Provide the [x, y] coordinate of the cell's center where the given text is located.  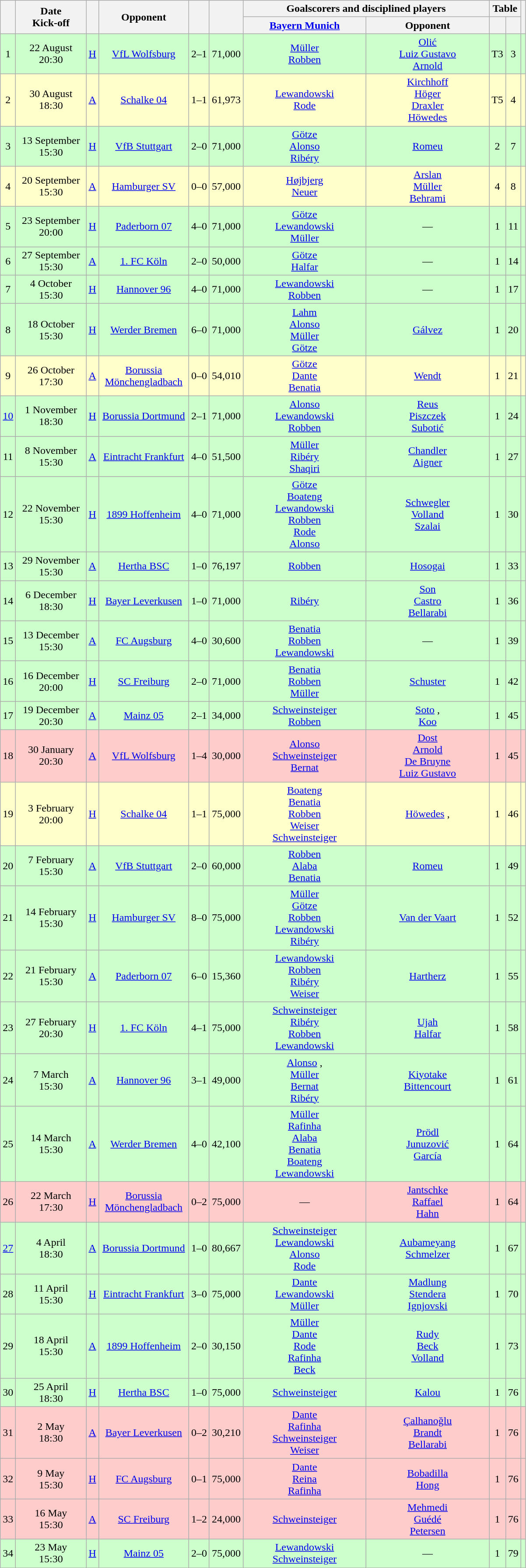
29 November15:30 [51, 567]
30 January20:30 [51, 756]
19 [8, 814]
52 [513, 918]
Rudy Beck Volland [428, 1346]
Dost Arnold De Bruyne Luiz Gustavo [428, 756]
30,210 [226, 1432]
51,500 [226, 456]
55 [513, 976]
3–0 [199, 1294]
18 October15:30 [51, 330]
Hosogai [428, 567]
15 [8, 641]
Alonso Schweinsteiger Bernat [305, 756]
46 [513, 814]
27 September15:30 [51, 261]
Müller Robben [305, 54]
13 [8, 567]
Madlung Stendera Ignjovski [428, 1294]
24,000 [226, 1519]
16 December20:00 [51, 681]
6 December18:30 [51, 601]
0–1 [199, 1479]
49 [513, 866]
Götze Lewandowski Müller [305, 226]
23 May15:30 [51, 1553]
7 February15:30 [51, 866]
76,197 [226, 567]
13 December15:30 [51, 641]
9 May15:30 [51, 1479]
T3 [498, 54]
Arslan Müller Behrami [428, 186]
2 May18:30 [51, 1432]
Müller Dante Rode Rafinha Beck [305, 1346]
11 April15:30 [51, 1294]
12 [8, 514]
Hartherz [428, 976]
Lewandowski Robben [305, 289]
3–1 [199, 1080]
Schweinsteiger Robben [305, 715]
73 [513, 1346]
Højbjerg Neuer [305, 186]
79 [513, 1553]
10 [8, 416]
Benatia Robben Lewandowski [305, 641]
Müller Götze Robben Lewandowski Ribéry [305, 918]
4 October15:30 [51, 289]
22 November15:30 [51, 514]
4–1 [199, 1028]
Lewandowski Rode [305, 100]
Aubameyang Schmelzer [428, 1248]
Son Castro Bellarabi [428, 601]
30,600 [226, 641]
54,010 [226, 376]
Reus Piszczek Subotić [428, 416]
50,000 [226, 261]
22 [8, 976]
Boateng Benatia Robben Weiser Schweinsteiger [305, 814]
Schweinsteiger Lewandowski Alonso Rode [305, 1248]
Van der Vaart [428, 918]
Kalou [428, 1392]
61,973 [226, 100]
42,100 [226, 1144]
Olić Luiz Gustavo Arnold [428, 54]
Götze Alonso Ribéry [305, 146]
Kiyotake Bittencourt [428, 1080]
Mehmedi Guédé Petersen [428, 1519]
32 [8, 1479]
Robben Alaba Benatia [305, 866]
60,000 [226, 866]
DateKick-off [51, 17]
6 [8, 261]
Kirchhoff Höger Draxler Höwedes [428, 100]
22 August20:30 [51, 54]
58 [513, 1028]
Lahm Alonso Müller Götze [305, 330]
16 [8, 681]
Çalhanoğlu Brandt Bellarabi [428, 1432]
61 [513, 1080]
Prödl Junuzović García [428, 1144]
Chandler Aigner [428, 456]
15,360 [226, 976]
14 March15:30 [51, 1144]
13 September15:30 [51, 146]
30 August18:30 [51, 100]
Dante Rafinha Schweinsteiger Weiser [305, 1432]
Alonso , Müller Bernat Ribéry [305, 1080]
Ribéry [305, 601]
8 November15:30 [51, 456]
Benatia Robben Müller [305, 681]
26 October17:30 [51, 376]
1–2 [199, 1519]
4 April18:30 [51, 1248]
Robben [305, 567]
25 April18:30 [51, 1392]
1–4 [199, 756]
28 [8, 1294]
29 [8, 1346]
26 [8, 1202]
Alonso Lewandowski Robben [305, 416]
Müller Ribéry Shaqiri [305, 456]
Schweinsteiger Ribéry Robben Lewandowski [305, 1028]
20 September15:30 [51, 186]
22 March17:30 [51, 1202]
Höwedes , [428, 814]
34,000 [226, 715]
16 May15:30 [51, 1519]
18 [8, 756]
Jantschke Raffael Hahn [428, 1202]
42 [513, 681]
31 [8, 1432]
Schwegler Volland Szalai [428, 514]
27 February20:30 [51, 1028]
34 [8, 1553]
23 [8, 1028]
25 [8, 1144]
1 November18:30 [51, 416]
Götze Halfar [305, 261]
80,667 [226, 1248]
18 April15:30 [51, 1346]
49,000 [226, 1080]
23 September20:00 [51, 226]
Schuster [428, 681]
Lewandowski Schweinsteiger [305, 1553]
T5 [498, 100]
67 [513, 1248]
Dante Reina Rafinha [305, 1479]
21 February15:30 [51, 976]
Ujah Halfar [428, 1028]
Müller Rafinha Alaba Benatia Boateng Lewandowski [305, 1144]
Wendt [428, 376]
39 [513, 641]
3 February20:00 [51, 814]
Götze Dante Benatia [305, 376]
7 March15:30 [51, 1080]
14 February15:30 [51, 918]
Soto , Koo [428, 715]
Götze Boateng Lewandowski Robben Rode Alonso [305, 514]
Table [505, 9]
Bobadilla Hong [428, 1479]
70 [513, 1294]
8–0 [199, 918]
57,000 [226, 186]
36 [513, 601]
Bayern Munich [305, 25]
9 [8, 376]
Gálvez [428, 330]
30,000 [226, 756]
5 [8, 226]
19 December20:30 [51, 715]
Dante Lewandowski Müller [305, 1294]
Goalscorers and disciplined players [366, 9]
30,150 [226, 1346]
Lewandowski Robben Ribéry Weiser [305, 976]
